Output the (X, Y) coordinate of the center of the cell containing the given text.  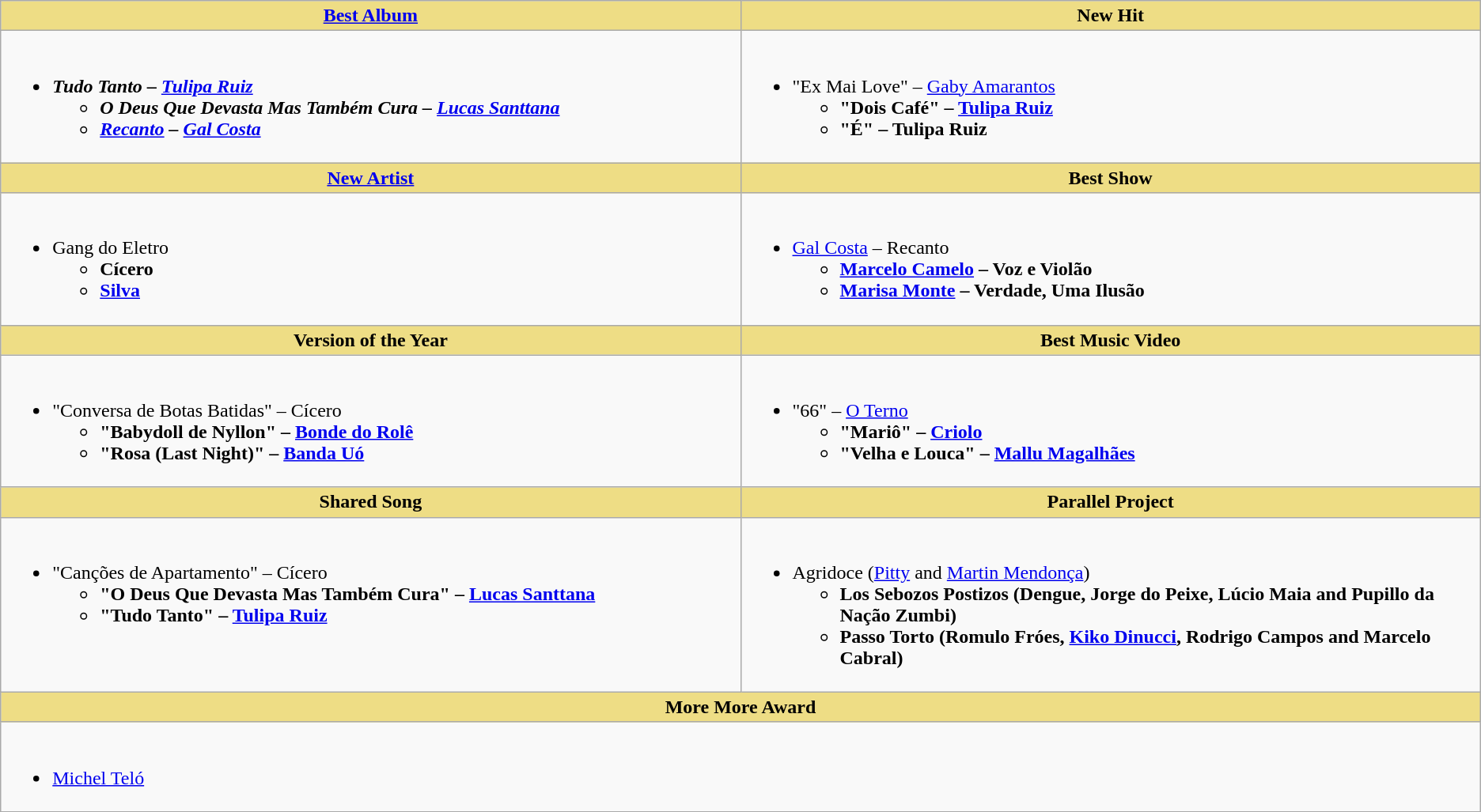
Michel Teló (740, 767)
Tudo Tanto – Tulipa RuizO Deus Que Devasta Mas Também Cura – Lucas SanttanaRecanto – Gal Costa (370, 96)
Best Show (1111, 178)
"66" – O Terno"Mariô" – Criolo"Velha e Louca" – Mallu Magalhães (1111, 421)
New Hit (1111, 16)
"Conversa de Botas Batidas" – Cícero"Babydoll de Nyllon" – Bonde do Rolê"Rosa (Last Night)" – Banda Uó (370, 421)
Gang do EletroCíceroSilva (370, 259)
"Canções de Apartamento" – Cícero"O Deus Que Devasta Mas Também Cura" – Lucas Santtana"Tudo Tanto" – Tulipa Ruiz (370, 604)
Shared Song (370, 502)
Best Music Video (1111, 340)
Version of the Year (370, 340)
Best Album (370, 16)
"Ex Mai Love" – Gaby Amarantos"Dois Café" – Tulipa Ruiz"É" – Tulipa Ruiz (1111, 96)
Parallel Project (1111, 502)
New Artist (370, 178)
More More Award (740, 707)
Gal Costa – RecantoMarcelo Camelo – Voz e ViolãoMarisa Monte – Verdade, Uma Ilusão (1111, 259)
